From the cell containing the given text, extract its center point as [x, y] coordinate. 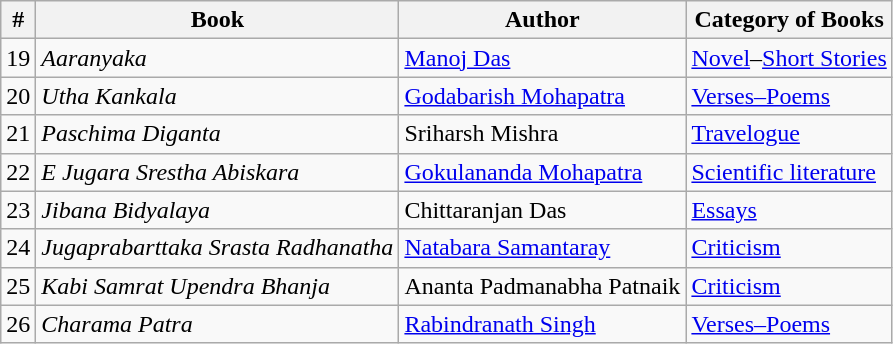
Chittaranjan Das [542, 210]
26 [18, 324]
Manoj Das [542, 58]
Category of Books [789, 20]
Gokulananda Mohapatra [542, 172]
23 [18, 210]
Scientific literature [789, 172]
19 [18, 58]
Kabi Samrat Upendra Bhanja [218, 286]
Jibana Bidyalaya [218, 210]
Book [218, 20]
20 [18, 96]
Sriharsh Mishra [542, 134]
Rabindranath Singh [542, 324]
Paschima Diganta [218, 134]
22 [18, 172]
Utha Kankala [218, 96]
24 [18, 248]
# [18, 20]
Charama Patra [218, 324]
Novel–Short Stories [789, 58]
25 [18, 286]
Godabarish Mohapatra [542, 96]
Ananta Padmanabha Patnaik [542, 286]
E Jugara Srestha Abiskara [218, 172]
Jugaprabarttaka Srasta Radhanatha [218, 248]
21 [18, 134]
Essays [789, 210]
Aaranyaka [218, 58]
Author [542, 20]
Natabara Samantaray [542, 248]
Travelogue [789, 134]
